Detect which cell encompasses the target text, then output its [X, Y] center coordinate. 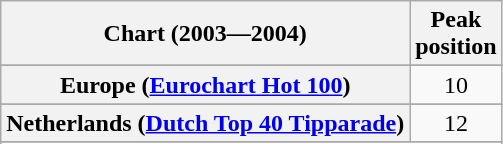
Peakposition [456, 34]
Netherlands (Dutch Top 40 Tipparade) [206, 123]
Chart (2003—2004) [206, 34]
12 [456, 123]
Europe (Eurochart Hot 100) [206, 85]
10 [456, 85]
